Provide the (x, y) coordinate of the cell's center where the given text is located.  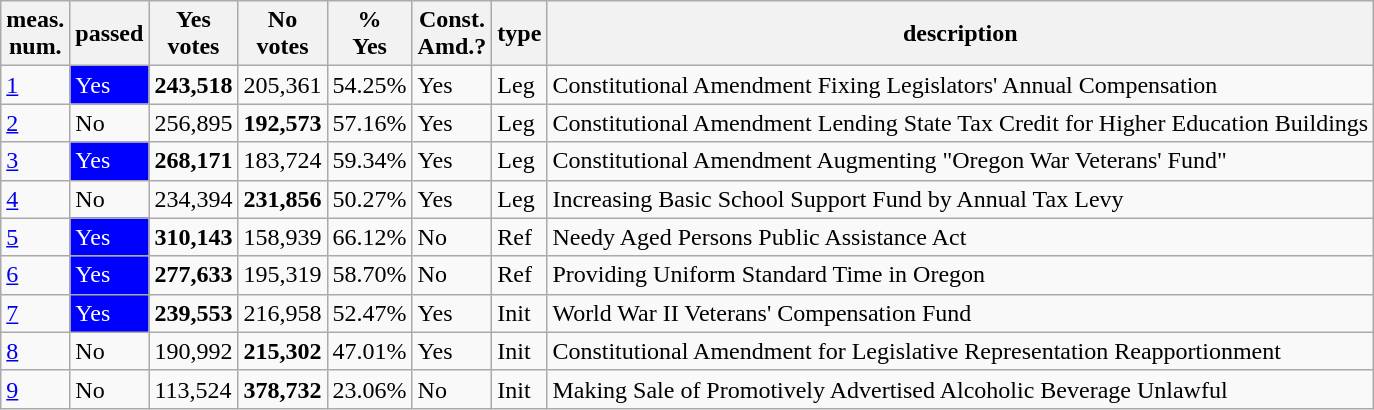
23.06% (370, 389)
Const.Amd.? (452, 34)
52.47% (370, 313)
9 (36, 389)
310,143 (194, 237)
183,724 (282, 161)
256,895 (194, 123)
113,524 (194, 389)
54.25% (370, 85)
195,319 (282, 275)
Constitutional Amendment for Legislative Representation Reapportionment (960, 351)
Needy Aged Persons Public Assistance Act (960, 237)
2 (36, 123)
59.34% (370, 161)
Providing Uniform Standard Time in Oregon (960, 275)
158,939 (282, 237)
Constitutional Amendment Augmenting "Oregon War Veterans' Fund" (960, 161)
4 (36, 199)
type (520, 34)
meas.num. (36, 34)
216,958 (282, 313)
5 (36, 237)
%Yes (370, 34)
190,992 (194, 351)
Making Sale of Promotively Advertised Alcoholic Beverage Unlawful (960, 389)
Novotes (282, 34)
277,633 (194, 275)
192,573 (282, 123)
66.12% (370, 237)
243,518 (194, 85)
57.16% (370, 123)
passed (110, 34)
Constitutional Amendment Fixing Legislators' Annual Compensation (960, 85)
378,732 (282, 389)
231,856 (282, 199)
58.70% (370, 275)
Constitutional Amendment Lending State Tax Credit for Higher Education Buildings (960, 123)
47.01% (370, 351)
1 (36, 85)
Yesvotes (194, 34)
50.27% (370, 199)
description (960, 34)
268,171 (194, 161)
6 (36, 275)
3 (36, 161)
World War II Veterans' Compensation Fund (960, 313)
215,302 (282, 351)
8 (36, 351)
234,394 (194, 199)
239,553 (194, 313)
205,361 (282, 85)
7 (36, 313)
Increasing Basic School Support Fund by Annual Tax Levy (960, 199)
